From the cell containing the given text, extract its center point as [x, y] coordinate. 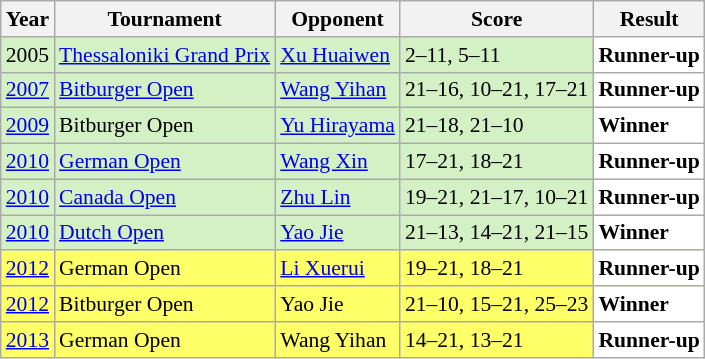
Canada Open [164, 197]
Li Xuerui [338, 269]
Zhu Lin [338, 197]
Thessaloniki Grand Prix [164, 55]
2009 [28, 126]
Xu Huaiwen [338, 55]
19–21, 18–21 [497, 269]
21–10, 15–21, 25–23 [497, 304]
Opponent [338, 19]
17–21, 18–21 [497, 162]
2007 [28, 90]
2013 [28, 340]
Tournament [164, 19]
21–13, 14–21, 21–15 [497, 233]
14–21, 13–21 [497, 340]
Yu Hirayama [338, 126]
2005 [28, 55]
21–16, 10–21, 17–21 [497, 90]
Dutch Open [164, 233]
Year [28, 19]
Result [648, 19]
21–18, 21–10 [497, 126]
Wang Xin [338, 162]
2–11, 5–11 [497, 55]
Score [497, 19]
19–21, 21–17, 10–21 [497, 197]
